Output the [x, y] coordinate of the center of the cell containing the given text.  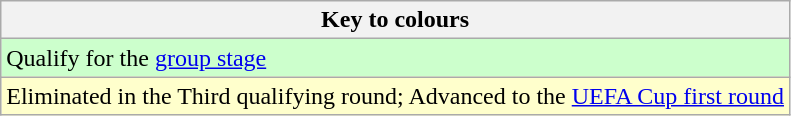
Key to colours [396, 20]
Eliminated in the Third qualifying round; Advanced to the UEFA Cup first round [396, 96]
Qualify for the group stage [396, 58]
